Detect which cell encompasses the target text, then output its (X, Y) center coordinate. 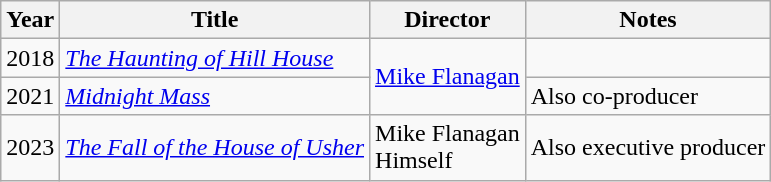
2023 (30, 148)
Title (215, 20)
Year (30, 20)
Also co-producer (648, 96)
Mike FlanaganHimself (448, 148)
Midnight Mass (215, 96)
The Haunting of Hill House (215, 58)
Also executive producer (648, 148)
Notes (648, 20)
2021 (30, 96)
The Fall of the House of Usher (215, 148)
2018 (30, 58)
Director (448, 20)
Mike Flanagan (448, 77)
